Provide the [x, y] coordinate of the cell's center where the given text is located.  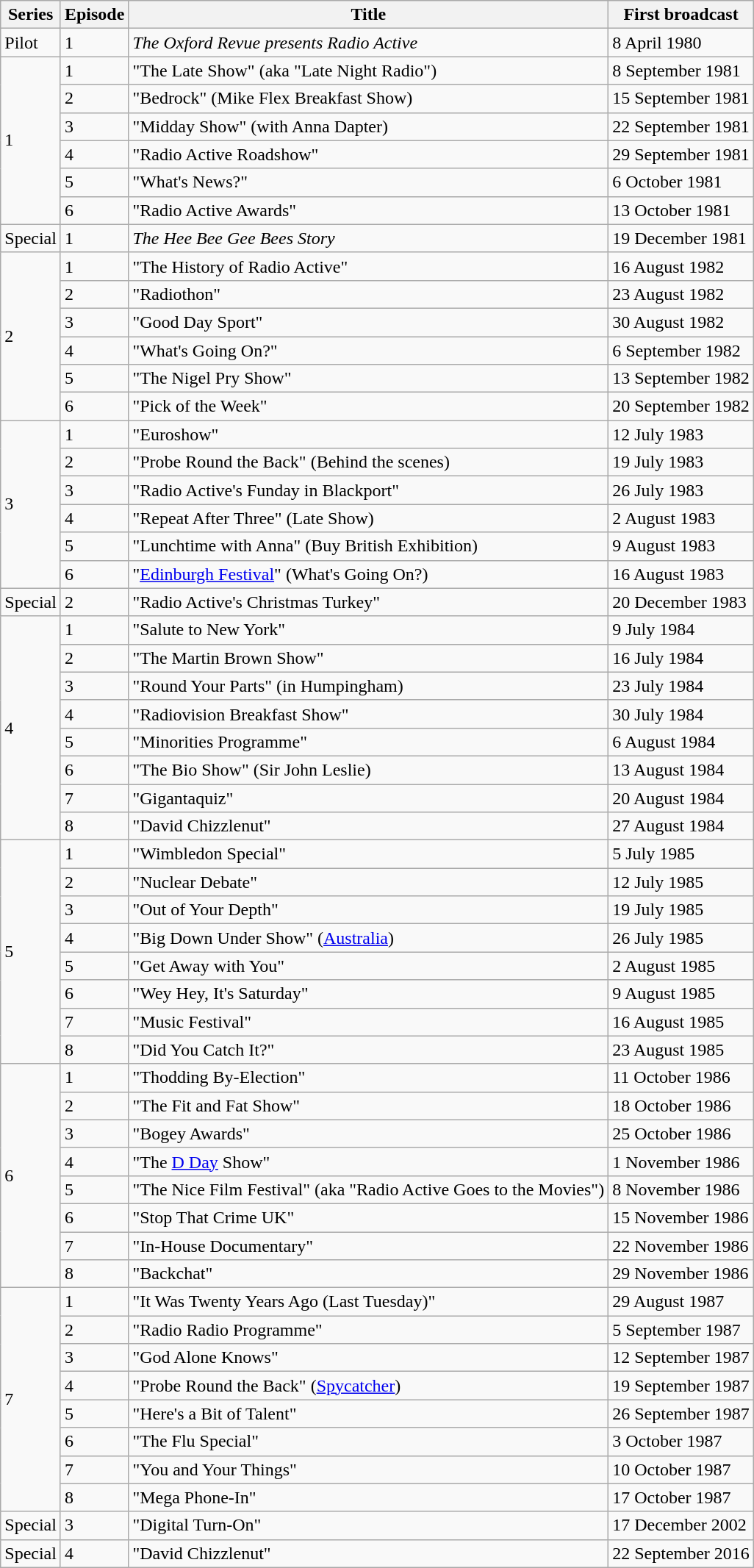
26 July 1985 [681, 938]
"Edinburgh Festival" (What's Going On?) [369, 574]
"Radio Active Awards" [369, 210]
29 August 1987 [681, 1302]
13 September 1982 [681, 379]
"Get Away with You" [369, 966]
23 August 1985 [681, 1050]
"Backchat" [369, 1274]
26 July 1983 [681, 490]
"Radio Active's Funday in Blackport" [369, 490]
6 October 1981 [681, 182]
20 September 1982 [681, 407]
"The Nice Film Festival" (aka "Radio Active Goes to the Movies") [369, 1189]
25 October 1986 [681, 1134]
3 October 1987 [681, 1442]
19 September 1987 [681, 1386]
5 September 1987 [681, 1330]
First broadcast [681, 15]
2 August 1983 [681, 518]
"Did You Catch It?" [369, 1050]
20 December 1983 [681, 602]
30 July 1984 [681, 714]
23 August 1982 [681, 294]
18 October 1986 [681, 1106]
"Probe Round the Back" (Behind the scenes) [369, 462]
"God Alone Knows" [369, 1358]
"Mega Phone-In" [369, 1497]
"Minorities Programme" [369, 742]
12 July 1985 [681, 882]
19 December 1981 [681, 238]
6 August 1984 [681, 742]
"The History of Radio Active" [369, 266]
"In-House Documentary" [369, 1246]
"The Flu Special" [369, 1442]
"Wey Hey, It's Saturday" [369, 994]
9 August 1983 [681, 546]
"The Bio Show" (Sir John Leslie) [369, 770]
12 September 1987 [681, 1358]
"It Was Twenty Years Ago (Last Tuesday)" [369, 1302]
"Music Festival" [369, 1022]
27 August 1984 [681, 826]
30 August 1982 [681, 322]
19 July 1985 [681, 910]
9 July 1984 [681, 630]
2 August 1985 [681, 966]
"What's Going On?" [369, 351]
"The Martin Brown Show" [369, 658]
9 August 1985 [681, 994]
"Bedrock" (Mike Flex Breakfast Show) [369, 99]
8 November 1986 [681, 1189]
"Radiovision Breakfast Show" [369, 714]
23 July 1984 [681, 686]
"Radio Active Roadshow" [369, 154]
"Radiothon" [369, 294]
15 November 1986 [681, 1217]
22 September 1981 [681, 126]
"Here's a Bit of Talent" [369, 1414]
"Pick of the Week" [369, 407]
19 July 1983 [681, 462]
"Good Day Sport" [369, 322]
6 September 1982 [681, 351]
"The Nigel Pry Show" [369, 379]
8 September 1981 [681, 71]
"Lunchtime with Anna" (Buy British Exhibition) [369, 546]
16 August 1982 [681, 266]
20 August 1984 [681, 798]
8 April 1980 [681, 43]
26 September 1987 [681, 1414]
"Nuclear Debate" [369, 882]
22 September 2016 [681, 1553]
11 October 1986 [681, 1078]
"Out of Your Depth" [369, 910]
13 August 1984 [681, 770]
"Stop That Crime UK" [369, 1217]
"Wimbledon Special" [369, 854]
17 December 2002 [681, 1525]
16 August 1983 [681, 574]
"The Late Show" (aka "Late Night Radio") [369, 71]
"Round Your Parts" (in Humpingham) [369, 686]
29 November 1986 [681, 1274]
"Digital Turn-On" [369, 1525]
22 November 1986 [681, 1246]
"Thodding By-Election" [369, 1078]
16 August 1985 [681, 1022]
"Euroshow" [369, 434]
"What's News?" [369, 182]
Pilot [31, 43]
29 September 1981 [681, 154]
Series [31, 15]
"Repeat After Three" (Late Show) [369, 518]
"The D Day Show" [369, 1161]
"Big Down Under Show" (Australia) [369, 938]
1 November 1986 [681, 1161]
15 September 1981 [681, 99]
Title [369, 15]
"Probe Round the Back" (Spycatcher) [369, 1386]
"Salute to New York" [369, 630]
"The Fit and Fat Show" [369, 1106]
The Hee Bee Gee Bees Story [369, 238]
"Gigantaquiz" [369, 798]
13 October 1981 [681, 210]
"Midday Show" (with Anna Dapter) [369, 126]
"Radio Active's Christmas Turkey" [369, 602]
17 October 1987 [681, 1497]
"Radio Radio Programme" [369, 1330]
16 July 1984 [681, 658]
10 October 1987 [681, 1469]
"You and Your Things" [369, 1469]
5 July 1985 [681, 854]
The Oxford Revue presents Radio Active [369, 43]
Episode [94, 15]
"Bogey Awards" [369, 1134]
12 July 1983 [681, 434]
